Search for the cell housing the specified text and yield its [x, y] center coordinate. 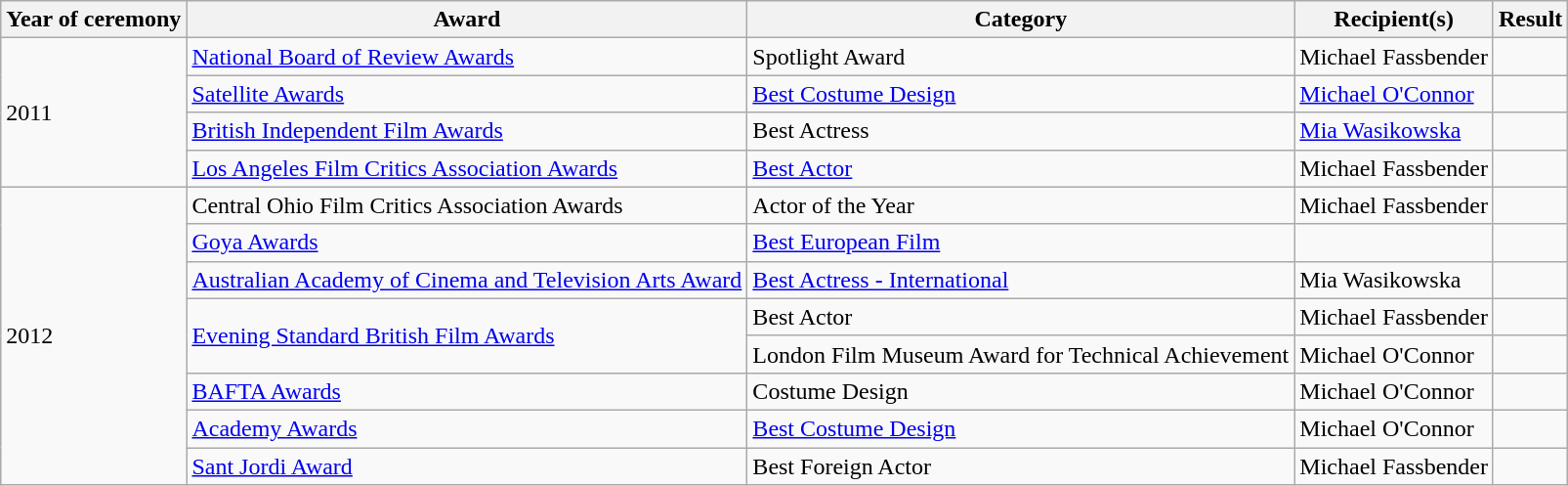
British Independent Film Awards [467, 131]
Costume Design [1021, 391]
Result [1530, 20]
2012 [94, 335]
London Film Museum Award for Technical Achievement [1021, 354]
Category [1021, 20]
Best Actress - International [1021, 280]
Actor of the Year [1021, 205]
Sant Jordi Award [467, 466]
Satellite Awards [467, 94]
Recipient(s) [1394, 20]
Award [467, 20]
Best Foreign Actor [1021, 466]
Spotlight Award [1021, 57]
Central Ohio Film Critics Association Awards [467, 205]
National Board of Review Awards [467, 57]
Year of ceremony [94, 20]
Academy Awards [467, 428]
2011 [94, 112]
BAFTA Awards [467, 391]
Best Actress [1021, 131]
Australian Academy of Cinema and Television Arts Award [467, 280]
Best European Film [1021, 243]
Los Angeles Film Critics Association Awards [467, 168]
Goya Awards [467, 243]
Evening Standard British Film Awards [467, 335]
